Determine the [X, Y] coordinate at the center of the cell enclosing the given text.  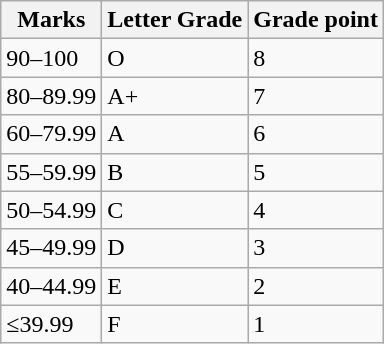
4 [316, 210]
8 [316, 58]
Marks [52, 20]
O [175, 58]
60–79.99 [52, 134]
6 [316, 134]
F [175, 324]
C [175, 210]
5 [316, 172]
B [175, 172]
D [175, 248]
55–59.99 [52, 172]
45–49.99 [52, 248]
E [175, 286]
A+ [175, 96]
90–100 [52, 58]
≤39.99 [52, 324]
40–44.99 [52, 286]
Grade point [316, 20]
1 [316, 324]
2 [316, 286]
50–54.99 [52, 210]
7 [316, 96]
Letter Grade [175, 20]
3 [316, 248]
A [175, 134]
80–89.99 [52, 96]
